From the cell containing the given text, extract its center point as [X, Y] coordinate. 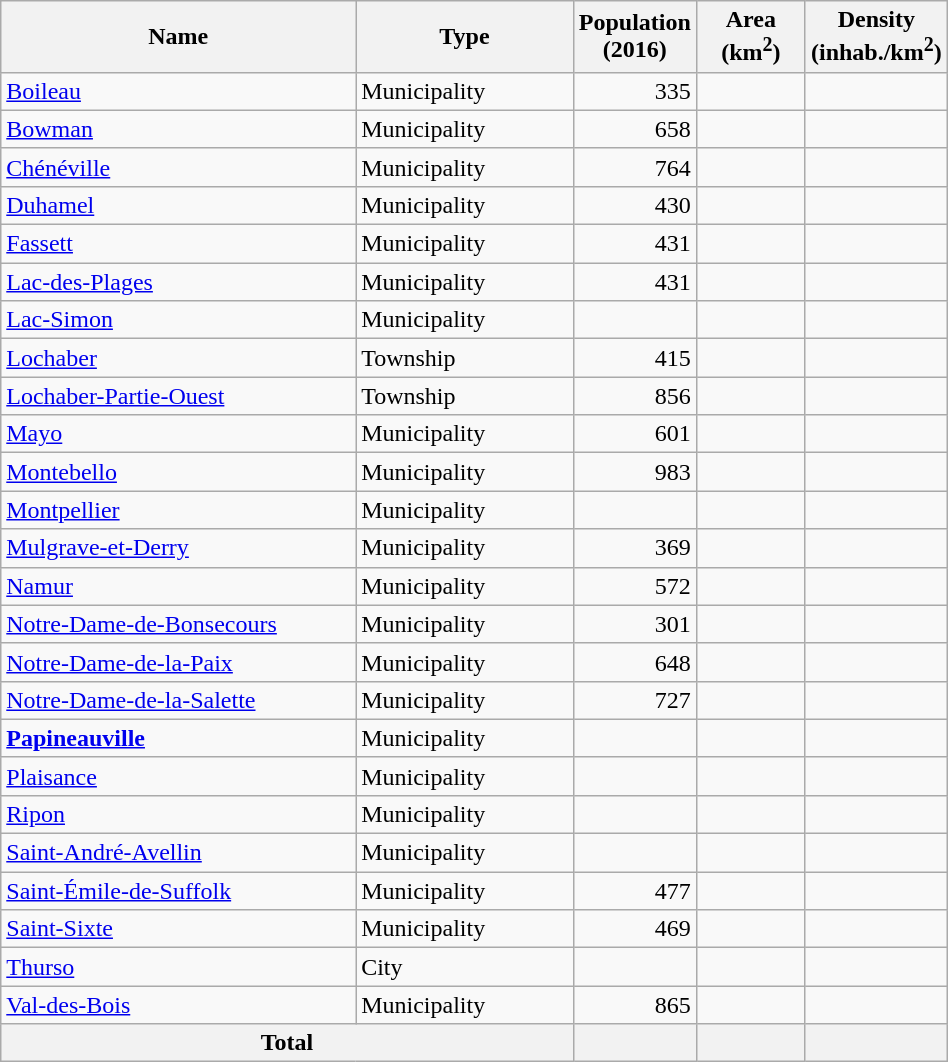
City [465, 967]
Montebello [178, 472]
Saint-André-Avellin [178, 853]
Namur [178, 586]
Lac-des-Plages [178, 282]
Plaisance [178, 776]
Mayo [178, 434]
Lac-Simon [178, 320]
Papineauville [178, 738]
865 [634, 1005]
Saint-Émile-de-Suffolk [178, 891]
Area(km2) [750, 37]
658 [634, 129]
Val-des-Bois [178, 1005]
856 [634, 396]
764 [634, 167]
369 [634, 548]
Ripon [178, 814]
Lochaber-Partie-Ouest [178, 396]
Mulgrave-et-Derry [178, 548]
335 [634, 91]
Population(2016) [634, 37]
Thurso [178, 967]
430 [634, 205]
477 [634, 891]
Duhamel [178, 205]
Name [178, 37]
Chénéville [178, 167]
301 [634, 624]
Saint-Sixte [178, 929]
572 [634, 586]
Boileau [178, 91]
Notre-Dame-de-la-Paix [178, 662]
Density(inhab./km2) [876, 37]
Lochaber [178, 358]
727 [634, 700]
Montpellier [178, 510]
Bowman [178, 129]
Fassett [178, 244]
Total [288, 1043]
648 [634, 662]
415 [634, 358]
Notre-Dame-de-la-Salette [178, 700]
983 [634, 472]
601 [634, 434]
469 [634, 929]
Notre-Dame-de-Bonsecours [178, 624]
Type [465, 37]
